Determine the [X, Y] coordinate at the center of the cell enclosing the given text.  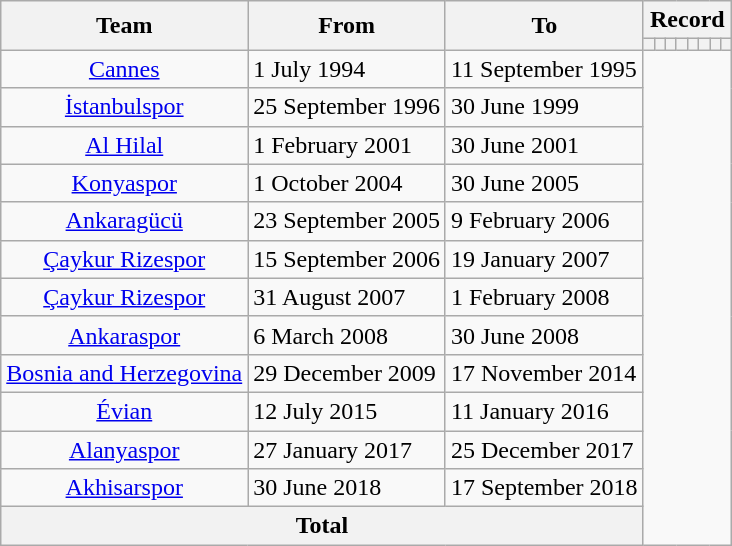
23 September 2005 [347, 221]
From [347, 26]
İstanbulspor [124, 107]
1 February 2008 [544, 297]
Konyaspor [124, 183]
To [544, 26]
15 September 2006 [347, 259]
31 August 2007 [347, 297]
Akhisarspor [124, 488]
Alanyaspor [124, 449]
30 June 1999 [544, 107]
11 September 1995 [544, 69]
Total [322, 526]
1 February 2001 [347, 145]
29 December 2009 [347, 373]
Ankaraspor [124, 335]
30 June 2008 [544, 335]
11 January 2016 [544, 411]
9 February 2006 [544, 221]
27 January 2017 [347, 449]
6 March 2008 [347, 335]
Team [124, 26]
17 September 2018 [544, 488]
25 September 1996 [347, 107]
Cannes [124, 69]
Évian [124, 411]
Bosnia and Herzegovina [124, 373]
12 July 2015 [347, 411]
Record [687, 20]
30 June 2005 [544, 183]
19 January 2007 [544, 259]
30 June 2018 [347, 488]
17 November 2014 [544, 373]
25 December 2017 [544, 449]
Al Hilal [124, 145]
Ankaragücü [124, 221]
1 July 1994 [347, 69]
30 June 2001 [544, 145]
1 October 2004 [347, 183]
